Detect which cell encompasses the target text, then output its [X, Y] center coordinate. 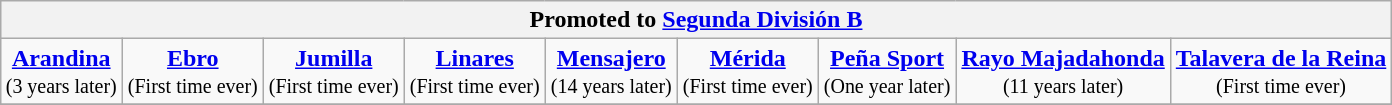
Linares(First time ever) [474, 72]
Promoted to Segunda División B [696, 20]
Ebro(First time ever) [192, 72]
Rayo Majadahonda(11 years later) [1063, 72]
Peña Sport(One year later) [887, 72]
Mensajero(14 years later) [611, 72]
Arandina(3 years later) [61, 72]
Mérida(First time ever) [748, 72]
Talavera de la Reina(First time ever) [1281, 72]
Jumilla(First time ever) [334, 72]
